Pinpoint the cell where the given text exists, returning its [x, y] midpoint coordinate. 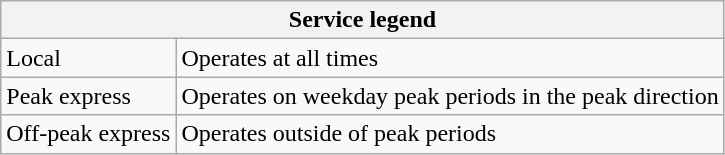
Off-peak express [88, 134]
Operates outside of peak periods [450, 134]
Operates at all times [450, 58]
Service legend [362, 20]
Peak express [88, 96]
Operates on weekday peak periods in the peak direction [450, 96]
Local [88, 58]
